Identify which cell holds the provided text, then report its [X, Y] central coordinate. 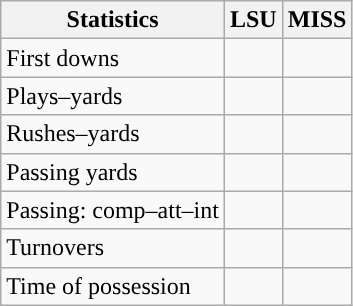
LSU [253, 20]
First downs [113, 58]
MISS [317, 20]
Rushes–yards [113, 134]
Passing: comp–att–int [113, 210]
Time of possession [113, 286]
Passing yards [113, 172]
Statistics [113, 20]
Plays–yards [113, 96]
Turnovers [113, 248]
